Identify which cell holds the provided text, then report its [X, Y] central coordinate. 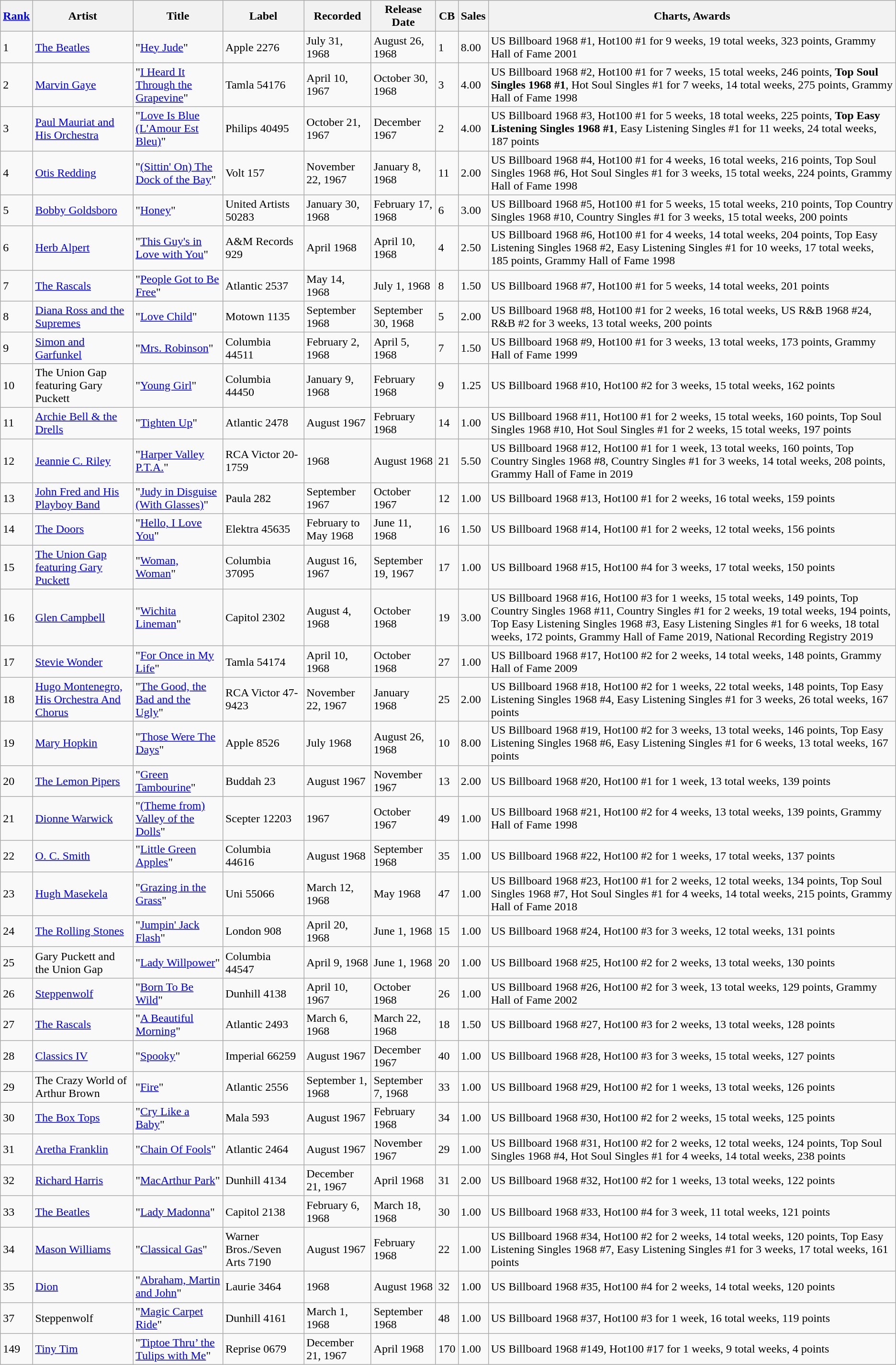
September 1, 1968 [337, 1087]
US Billboard 1968 #9, Hot100 #1 for 3 weeks, 13 total weeks, 173 points, Grammy Hall of Fame 1999 [692, 347]
"Those Were The Days" [178, 743]
Diana Ross and the Supremes [83, 317]
"This Guy's in Love with You" [178, 248]
"Love Is Blue (L'Amour Est Bleu)" [178, 129]
January 1968 [403, 699]
Warner Bros./Seven Arts 7190 [263, 1249]
March 1, 1968 [337, 1318]
Artist [83, 16]
1.25 [473, 385]
September 1967 [337, 499]
"Spooky" [178, 1056]
RCA Victor 20-1759 [263, 460]
August 4, 1968 [337, 617]
28 [16, 1056]
September 19, 1967 [403, 567]
2.50 [473, 248]
"Lady Madonna" [178, 1212]
Aretha Franklin [83, 1150]
"MacArthur Park" [178, 1180]
US Billboard 1968 #28, Hot100 #3 for 3 weeks, 15 total weeks, 127 points [692, 1056]
"Judy in Disguise (With Glasses)" [178, 499]
US Billboard 1968 #17, Hot100 #2 for 2 weeks, 14 total weeks, 148 points, Grammy Hall of Fame 2009 [692, 661]
Bobby Goldsboro [83, 211]
"Born To Be Wild" [178, 994]
"Cry Like a Baby" [178, 1118]
The Rolling Stones [83, 931]
Hugo Montenegro, His Orchestra And Chorus [83, 699]
Philips 40495 [263, 129]
"Tighten Up" [178, 423]
January 30, 1968 [337, 211]
"The Good, the Bad and the Ugly" [178, 699]
Atlantic 2556 [263, 1087]
"Green Tambourine" [178, 781]
Tiny Tim [83, 1349]
Dunhill 4138 [263, 994]
"Honey" [178, 211]
5.50 [473, 460]
Hugh Masekela [83, 894]
Recorded [337, 16]
US Billboard 1968 #24, Hot100 #3 for 3 weeks, 12 total weeks, 131 points [692, 931]
Apple 8526 [263, 743]
Dionne Warwick [83, 818]
Columbia 44511 [263, 347]
US Billboard 1968 #1, Hot100 #1 for 9 weeks, 19 total weeks, 323 points, Grammy Hall of Fame 2001 [692, 47]
US Billboard 1968 #10, Hot100 #2 for 3 weeks, 15 total weeks, 162 points [692, 385]
Stevie Wonder [83, 661]
September 30, 1968 [403, 317]
US Billboard 1968 #7, Hot100 #1 for 5 weeks, 14 total weeks, 201 points [692, 285]
"I Heard It Through the Grapevine" [178, 85]
Imperial 66259 [263, 1056]
"Lady Willpower" [178, 962]
"Abraham, Martin and John" [178, 1287]
February 17, 1968 [403, 211]
"People Got to Be Free" [178, 285]
Motown 1135 [263, 317]
Columbia 37095 [263, 567]
Richard Harris [83, 1180]
CB [447, 16]
US Billboard 1968 #26, Hot100 #2 for 3 week, 13 total weeks, 129 points, Grammy Hall of Fame 2002 [692, 994]
May 14, 1968 [337, 285]
"Hey Jude" [178, 47]
July 1968 [337, 743]
October 30, 1968 [403, 85]
Atlantic 2464 [263, 1150]
48 [447, 1318]
March 6, 1968 [337, 1024]
"Mrs. Robinson" [178, 347]
Release Date [403, 16]
"Harper Valley P.T.A." [178, 460]
US Billboard 1968 #22, Hot100 #2 for 1 weeks, 17 total weeks, 137 points [692, 856]
Tamla 54176 [263, 85]
"Young Girl" [178, 385]
Capitol 2302 [263, 617]
Label [263, 16]
US Billboard 1968 #33, Hot100 #4 for 3 week, 11 total weeks, 121 points [692, 1212]
"Jumpin' Jack Flash" [178, 931]
US Billboard 1968 #8, Hot100 #1 for 2 weeks, 16 total weeks, US R&B 1968 #24, R&B #2 for 3 weeks, 13 total weeks, 200 points [692, 317]
Columbia 44547 [263, 962]
"(Theme from) Valley of the Dolls" [178, 818]
The Doors [83, 529]
Atlantic 2478 [263, 423]
Dunhill 4161 [263, 1318]
RCA Victor 47-9423 [263, 699]
1967 [337, 818]
Paula 282 [263, 499]
Paul Mauriat and His Orchestra [83, 129]
Sales [473, 16]
Charts, Awards [692, 16]
"Classical Gas" [178, 1249]
Jeannie C. Riley [83, 460]
Archie Bell & the Drells [83, 423]
"Wichita Lineman" [178, 617]
Scepter 12203 [263, 818]
Reprise 0679 [263, 1349]
US Billboard 1968 #21, Hot100 #2 for 4 weeks, 13 total weeks, 139 points, Grammy Hall of Fame 1998 [692, 818]
Dion [83, 1287]
"Love Child" [178, 317]
"Magic Carpet Ride" [178, 1318]
149 [16, 1349]
Mary Hopkin [83, 743]
US Billboard 1968 #20, Hot100 #1 for 1 week, 13 total weeks, 139 points [692, 781]
24 [16, 931]
January 9, 1968 [337, 385]
June 11, 1968 [403, 529]
"Hello, I Love You" [178, 529]
April 9, 1968 [337, 962]
February to May 1968 [337, 529]
"Grazing in the Grass" [178, 894]
Rank [16, 16]
US Billboard 1968 #32, Hot100 #2 for 1 weeks, 13 total weeks, 122 points [692, 1180]
40 [447, 1056]
July 31, 1968 [337, 47]
US Billboard 1968 #27, Hot100 #3 for 2 weeks, 13 total weeks, 128 points [692, 1024]
US Billboard 1968 #13, Hot100 #1 for 2 weeks, 16 total weeks, 159 points [692, 499]
Classics IV [83, 1056]
Mason Williams [83, 1249]
Laurie 3464 [263, 1287]
"A Beautiful Morning" [178, 1024]
United Artists 50283 [263, 211]
January 8, 1968 [403, 173]
March 12, 1968 [337, 894]
"Little Green Apples" [178, 856]
O. C. Smith [83, 856]
The Lemon Pipers [83, 781]
"Chain Of Fools" [178, 1150]
Herb Alpert [83, 248]
Mala 593 [263, 1118]
October 21, 1967 [337, 129]
April 20, 1968 [337, 931]
July 1, 1968 [403, 285]
March 22, 1968 [403, 1024]
"Fire" [178, 1087]
Dunhill 4134 [263, 1180]
23 [16, 894]
Atlantic 2493 [263, 1024]
The Crazy World of Arthur Brown [83, 1087]
April 5, 1968 [403, 347]
37 [16, 1318]
London 908 [263, 931]
February 2, 1968 [337, 347]
August 16, 1967 [337, 567]
US Billboard 1968 #14, Hot100 #1 for 2 weeks, 12 total weeks, 156 points [692, 529]
US Billboard 1968 #30, Hot100 #2 for 2 weeks, 15 total weeks, 125 points [692, 1118]
47 [447, 894]
Uni 55066 [263, 894]
Atlantic 2537 [263, 285]
Title [178, 16]
"(Sittin' On) The Dock of the Bay" [178, 173]
Marvin Gaye [83, 85]
Tamla 54174 [263, 661]
May 1968 [403, 894]
Columbia 44616 [263, 856]
Simon and Garfunkel [83, 347]
Columbia 44450 [263, 385]
John Fred and His Playboy Band [83, 499]
US Billboard 1968 #25, Hot100 #2 for 2 weeks, 13 total weeks, 130 points [692, 962]
US Billboard 1968 #29, Hot100 #2 for 1 weeks, 13 total weeks, 126 points [692, 1087]
49 [447, 818]
"For Once in My Life" [178, 661]
Buddah 23 [263, 781]
"Tiptoe Thru’ the Tulips with Me" [178, 1349]
September 7, 1968 [403, 1087]
170 [447, 1349]
A&M Records 929 [263, 248]
Capitol 2138 [263, 1212]
Elektra 45635 [263, 529]
Gary Puckett and the Union Gap [83, 962]
US Billboard 1968 #15, Hot100 #4 for 3 weeks, 17 total weeks, 150 points [692, 567]
March 18, 1968 [403, 1212]
Glen Campbell [83, 617]
February 6, 1968 [337, 1212]
"Woman, Woman" [178, 567]
Volt 157 [263, 173]
Apple 2276 [263, 47]
US Billboard 1968 #35, Hot100 #4 for 2 weeks, 14 total weeks, 120 points [692, 1287]
Otis Redding [83, 173]
US Billboard 1968 #37, Hot100 #3 for 1 week, 16 total weeks, 119 points [692, 1318]
The Box Tops [83, 1118]
US Billboard 1968 #149, Hot100 #17 for 1 weeks, 9 total weeks, 4 points [692, 1349]
